Search for the cell housing the specified text and yield its (x, y) center coordinate. 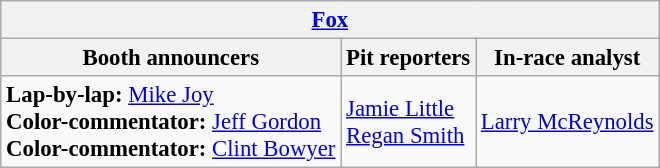
Pit reporters (408, 58)
Larry McReynolds (568, 122)
Fox (330, 20)
Lap-by-lap: Mike JoyColor-commentator: Jeff GordonColor-commentator: Clint Bowyer (171, 122)
Jamie LittleRegan Smith (408, 122)
In-race analyst (568, 58)
Booth announcers (171, 58)
